Return the (X, Y) coordinate for the center point of the cell that contains the specified text.  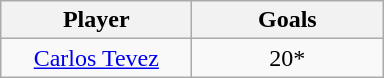
Carlos Tevez (96, 58)
Player (96, 20)
20* (288, 58)
Goals (288, 20)
